Scan for the cell matching the given text and deliver its (x, y) coordinate at center. 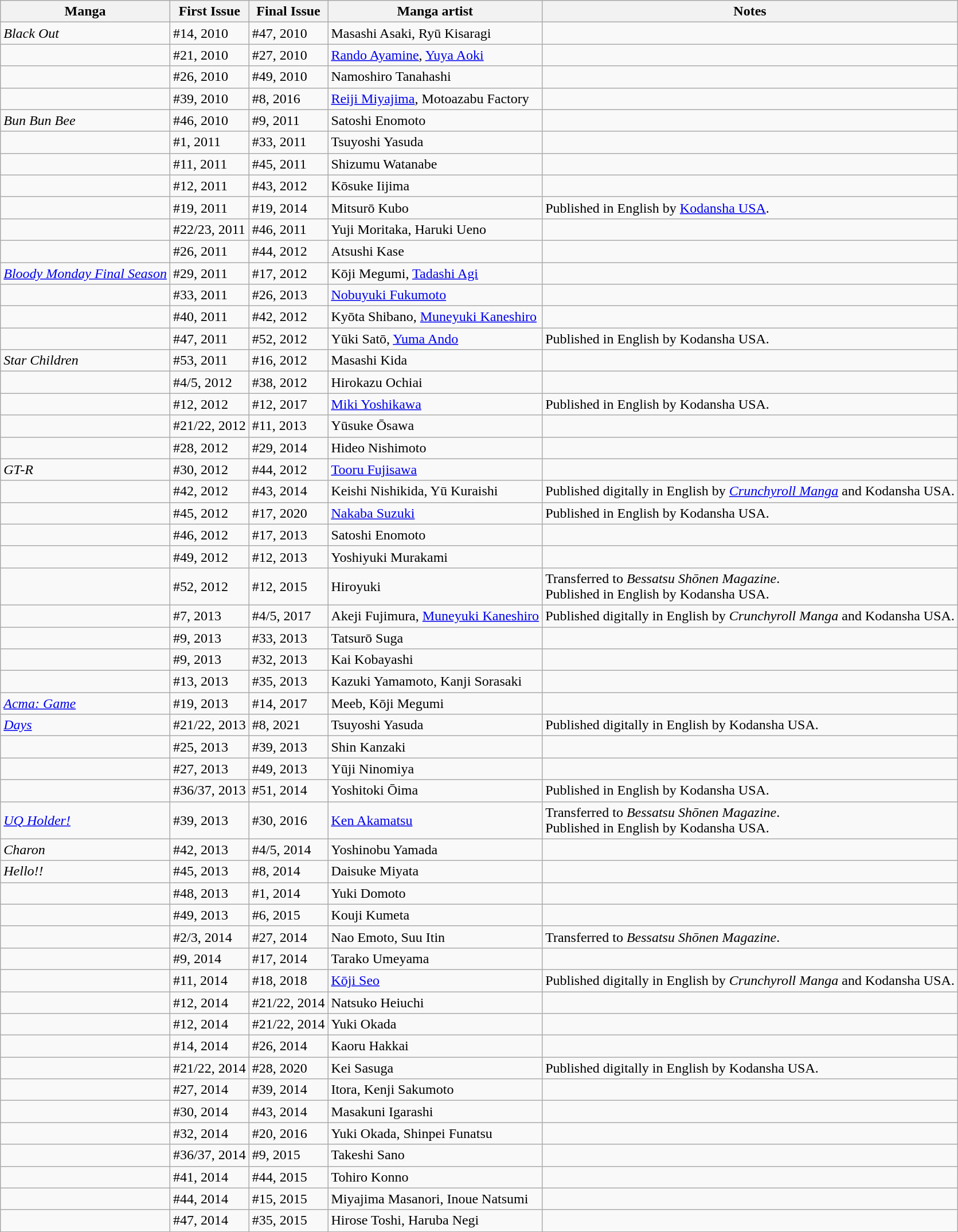
#29, 2011 (209, 273)
#39, 2014 (288, 1090)
Akeji Fujimura, Muneyuki Kaneshiro (435, 616)
#19, 2011 (209, 208)
#26, 2011 (209, 251)
Masashi Asaki, Ryū Kisaragi (435, 33)
#44, 2015 (288, 1177)
#8, 2016 (288, 99)
#13, 2013 (209, 682)
#28, 2012 (209, 448)
Tatsurō Suga (435, 638)
#28, 2020 (288, 1068)
Hello!! (85, 871)
#20, 2016 (288, 1133)
#8, 2021 (288, 725)
#47, 2010 (288, 33)
Yoshitoki Ōima (435, 791)
#45, 2013 (209, 871)
Yuki Okada (435, 1024)
#9, 2011 (288, 120)
Atsushi Kase (435, 251)
#45, 2011 (288, 164)
Yūji Ninomiya (435, 769)
#14, 2017 (288, 703)
#36/37, 2014 (209, 1155)
#48, 2013 (209, 893)
#46, 2011 (288, 229)
#9, 2014 (209, 959)
Bun Bun Bee (85, 120)
#38, 2012 (288, 382)
#26, 2014 (288, 1046)
#14, 2010 (209, 33)
Hideo Nishimoto (435, 448)
Acma: Game (85, 703)
Masashi Kida (435, 361)
#1, 2014 (288, 893)
Yoshiyuki Murakami (435, 557)
#39, 2010 (209, 99)
#18, 2018 (288, 980)
Manga (85, 11)
#17, 2013 (288, 535)
#41, 2014 (209, 1177)
#1, 2011 (209, 142)
Yoshinobu Yamada (435, 850)
GT-R (85, 470)
#17, 2012 (288, 273)
#21/22, 2012 (209, 426)
#30, 2012 (209, 470)
Rando Ayamine, Yuya Aoki (435, 55)
Namoshiro Tanahashi (435, 77)
#4/5, 2012 (209, 382)
Kai Kobayashi (435, 660)
#40, 2011 (209, 317)
Hiroyuki (435, 586)
#30, 2016 (288, 820)
Meeb, Kōji Megumi (435, 703)
#11, 2014 (209, 980)
Manga artist (435, 11)
#44, 2014 (209, 1199)
Masakuni Igarashi (435, 1112)
#27, 2010 (288, 55)
#4/5, 2014 (288, 850)
#2/3, 2014 (209, 937)
Miki Yoshikawa (435, 404)
Yuki Okada, Shinpei Funatsu (435, 1133)
#29, 2014 (288, 448)
#11, 2011 (209, 164)
Tohiro Konno (435, 1177)
#21, 2010 (209, 55)
Kōji Megumi, Tadashi Agi (435, 273)
Takeshi Sano (435, 1155)
Hirokazu Ochiai (435, 382)
Yūki Satō, Yuma Ando (435, 339)
Yuji Moritaka, Haruki Ueno (435, 229)
#35, 2015 (288, 1221)
Miyajima Masanori, Inoue Natsumi (435, 1199)
Natsuko Heiuchi (435, 1003)
Final Issue (288, 11)
Kyōta Shibano, Muneyuki Kaneshiro (435, 317)
#43, 2012 (288, 186)
#26, 2010 (209, 77)
#12, 2013 (288, 557)
#14, 2014 (209, 1046)
Days (85, 725)
#19, 2013 (209, 703)
Kei Sasuga (435, 1068)
Bloody Monday Final Season (85, 273)
#15, 2015 (288, 1199)
#32, 2014 (209, 1133)
Daisuke Miyata (435, 871)
Tarako Umeyama (435, 959)
Itora, Kenji Sakumoto (435, 1090)
#22/23, 2011 (209, 229)
Mitsurō Kubo (435, 208)
#32, 2013 (288, 660)
Kazuki Yamamoto, Kanji Sorasaki (435, 682)
#47, 2014 (209, 1221)
#12, 2012 (209, 404)
#12, 2015 (288, 586)
Transferred to Bessatsu Shōnen Magazine. (750, 937)
Charon (85, 850)
Black Out (85, 33)
#19, 2014 (288, 208)
#47, 2011 (209, 339)
#36/37, 2013 (209, 791)
#51, 2014 (288, 791)
#49, 2010 (288, 77)
Notes (750, 11)
Star Children (85, 361)
#26, 2013 (288, 295)
#12, 2011 (209, 186)
Tooru Fujisawa (435, 470)
Nobuyuki Fukumoto (435, 295)
#25, 2013 (209, 747)
Hirose Toshi, Haruba Negi (435, 1221)
#49, 2012 (209, 557)
#12, 2017 (288, 404)
#35, 2013 (288, 682)
Kaoru Hakkai (435, 1046)
#21/22, 2013 (209, 725)
Yūsuke Ōsawa (435, 426)
#17, 2020 (288, 513)
Nakaba Suzuki (435, 513)
#45, 2012 (209, 513)
Keishi Nishikida, Yū Kuraishi (435, 491)
Kouji Kumeta (435, 915)
#53, 2011 (209, 361)
#42, 2013 (209, 850)
Shin Kanzaki (435, 747)
UQ Holder! (85, 820)
#8, 2014 (288, 871)
Reiji Miyajima, Motoazabu Factory (435, 99)
#7, 2013 (209, 616)
Nao Emoto, Suu Itin (435, 937)
#46, 2012 (209, 535)
#30, 2014 (209, 1112)
#9, 2015 (288, 1155)
#6, 2015 (288, 915)
#16, 2012 (288, 361)
Yuki Domoto (435, 893)
#17, 2014 (288, 959)
Ken Akamatsu (435, 820)
Kōsuke Iijima (435, 186)
#33, 2013 (288, 638)
#27, 2013 (209, 769)
Kōji Seo (435, 980)
Shizumu Watanabe (435, 164)
First Issue (209, 11)
#4/5, 2017 (288, 616)
#11, 2013 (288, 426)
#46, 2010 (209, 120)
